Determine the (x, y) coordinate at the center of the cell enclosing the given text.  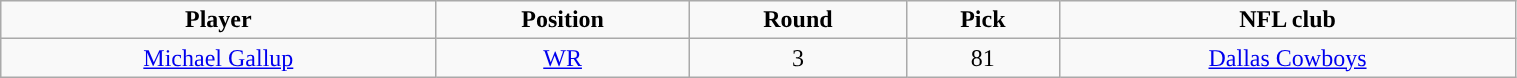
Dallas Cowboys (1288, 58)
81 (983, 58)
WR (562, 58)
Player (218, 20)
Round (798, 20)
3 (798, 58)
Pick (983, 20)
Michael Gallup (218, 58)
Position (562, 20)
NFL club (1288, 20)
